Output the (X, Y) coordinate of the center of the cell containing the given text.  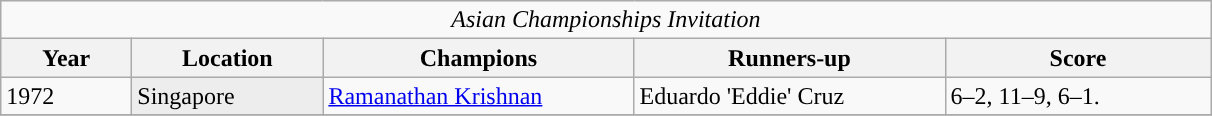
Location (228, 58)
Score (1078, 58)
Eduardo 'Eddie' Cruz (790, 96)
Runners-up (790, 58)
Ramanathan Krishnan (478, 96)
Asian Championships Invitation (606, 20)
Singapore (228, 96)
6–2, 11–9, 6–1. (1078, 96)
Champions (478, 58)
1972 (66, 96)
Year (66, 58)
